Capture the cell that displays the provided text and extract its [x, y] central coordinate. 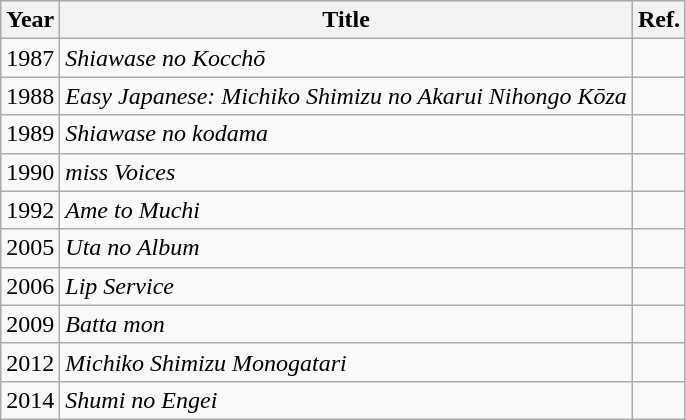
Shiawase no Kocchō [346, 58]
Ame to Muchi [346, 210]
Ref. [658, 20]
Lip Service [346, 286]
1990 [30, 172]
Title [346, 20]
Year [30, 20]
1988 [30, 96]
2006 [30, 286]
Easy Japanese: Michiko Shimizu no Akarui Nihongo Kōza [346, 96]
2005 [30, 248]
miss Voices [346, 172]
1992 [30, 210]
Shiawase no kodama [346, 134]
Michiko Shimizu Monogatari [346, 362]
2014 [30, 400]
Batta mon [346, 324]
Shumi no Engei [346, 400]
Uta no Album [346, 248]
2012 [30, 362]
1989 [30, 134]
2009 [30, 324]
1987 [30, 58]
